Identify which cell holds the provided text, then report its (X, Y) central coordinate. 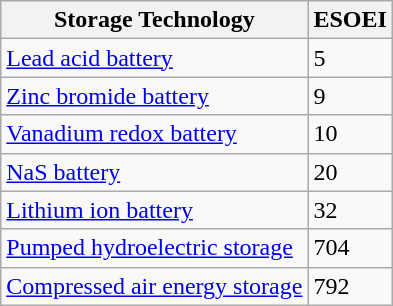
10 (350, 134)
Lithium ion battery (154, 210)
Pumped hydroelectric storage (154, 248)
Vanadium redox battery (154, 134)
5 (350, 58)
Compressed air energy storage (154, 286)
792 (350, 286)
32 (350, 210)
20 (350, 172)
ESOEI (350, 20)
Zinc bromide battery (154, 96)
Storage Technology (154, 20)
NaS battery (154, 172)
Lead acid battery (154, 58)
9 (350, 96)
704 (350, 248)
